Determine the [X, Y] coordinate at the center of the cell enclosing the given text.  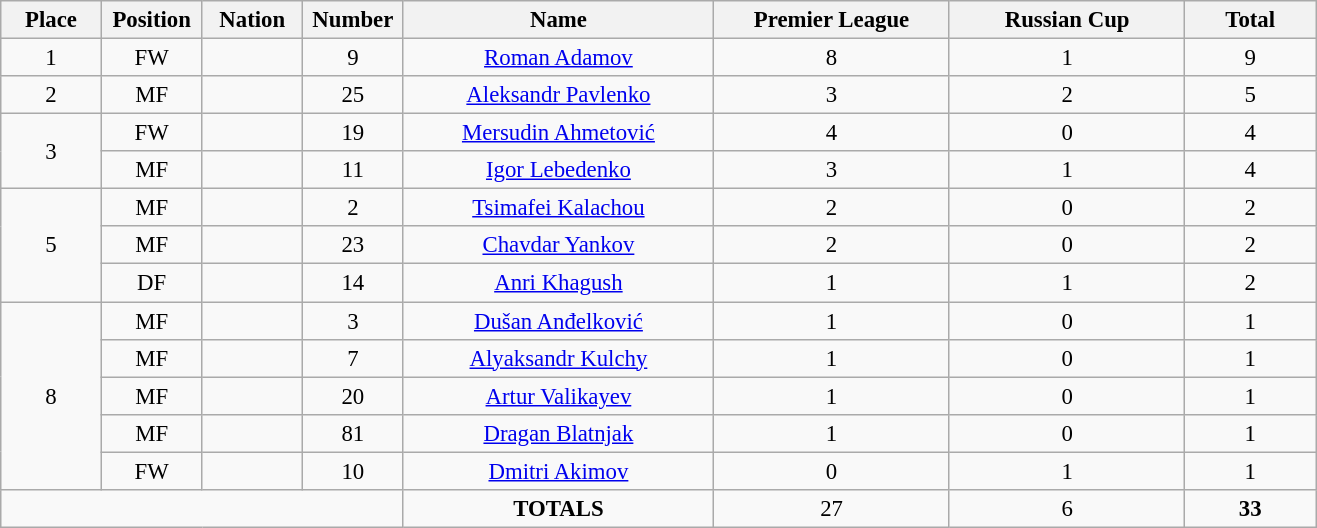
25 [354, 95]
20 [354, 396]
Tsimafei Kalachou [558, 208]
Position [152, 20]
DF [152, 283]
10 [354, 471]
Total [1250, 20]
Roman Adamov [558, 58]
Mersudin Ahmetović [558, 133]
23 [354, 245]
Igor Lebedenko [558, 170]
11 [354, 170]
Russian Cup [1067, 20]
Name [558, 20]
Nation [252, 20]
Anri Khagush [558, 283]
Alyaksandr Kulchy [558, 358]
TOTALS [558, 509]
Number [354, 20]
Place [52, 20]
81 [354, 433]
7 [354, 358]
Dušan Anđelković [558, 321]
33 [1250, 509]
Dmitri Akimov [558, 471]
Aleksandr Pavlenko [558, 95]
Dragan Blatnjak [558, 433]
14 [354, 283]
Premier League [832, 20]
6 [1067, 509]
19 [354, 133]
Chavdar Yankov [558, 245]
27 [832, 509]
Artur Valikayev [558, 396]
